For the text-containing cell, return its midpoint in (x, y) coordinate format. 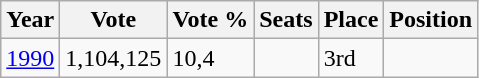
Vote (114, 20)
Vote % (210, 20)
10,4 (210, 58)
Place (351, 20)
1,104,125 (114, 58)
3rd (351, 58)
Seats (286, 20)
1990 (30, 58)
Position (431, 20)
Year (30, 20)
